Return the (X, Y) coordinate for the center point of the cell that contains the specified text.  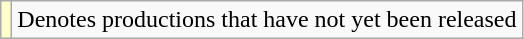
Denotes productions that have not yet been released (267, 20)
